Extract the (X, Y) coordinate from the center of the cell holding the provided text.  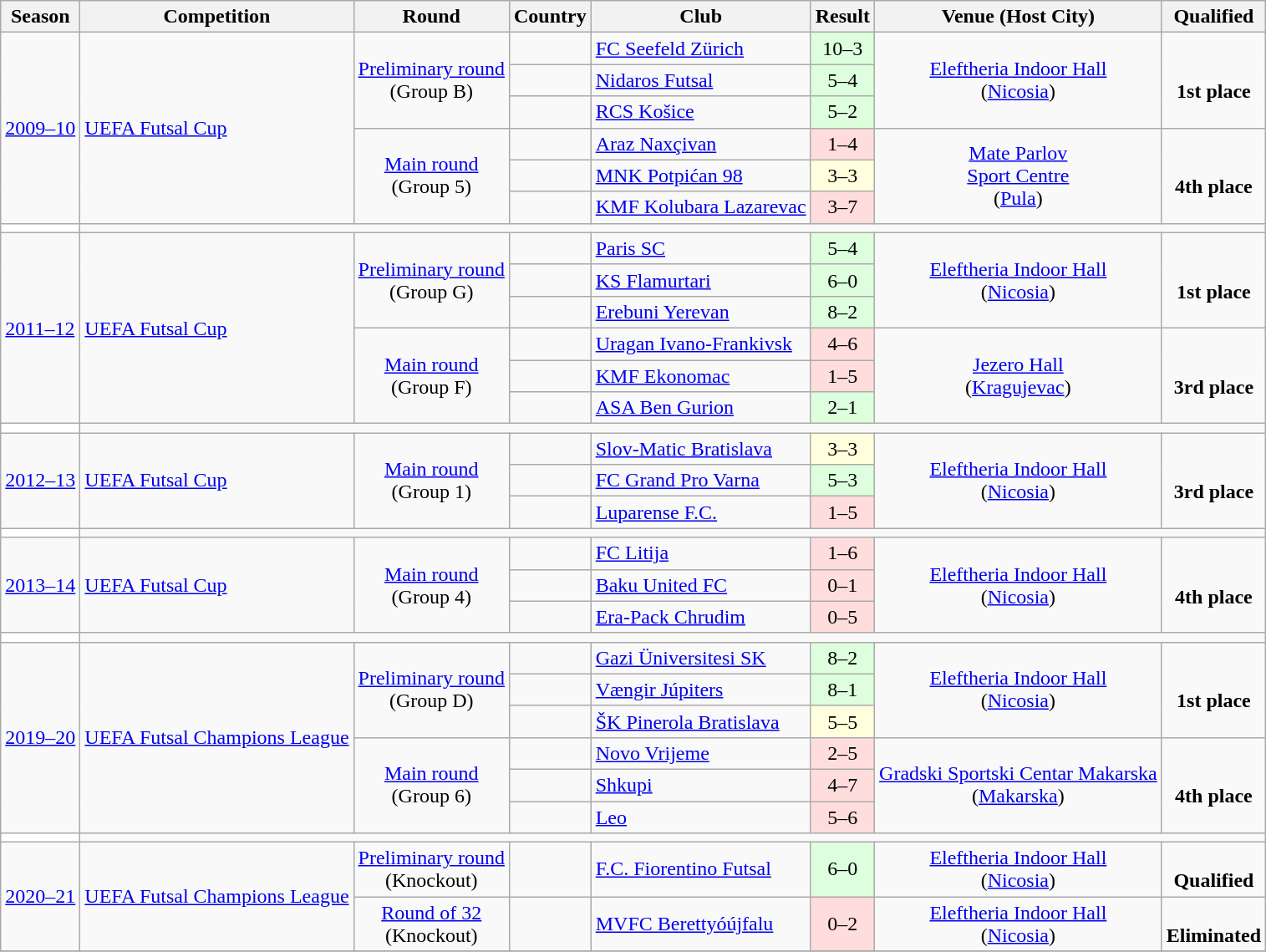
Vængir Júpiters (700, 690)
10–3 (842, 48)
KMF Ekonomac (700, 375)
MNK Potpićan 98 (700, 176)
2009–10 (40, 128)
Main round(Group F) (431, 375)
Jezero Hall(Kragujevac) (1019, 375)
2013–14 (40, 585)
FC Seefeld Zürich (700, 48)
Round of 32(Knockout) (431, 924)
Preliminary round(Group G) (431, 280)
MVFC Berettyóújfalu (700, 924)
Erebuni Yerevan (700, 312)
Preliminary round(Group B) (431, 80)
Main round(Group 5) (431, 176)
Baku United FC (700, 585)
Season (40, 17)
Mate ParlovSport Centre(Pula) (1019, 176)
KMF Kolubara Lazarevac (700, 207)
Main round(Group 4) (431, 585)
1–4 (842, 144)
4–7 (842, 785)
Leo (700, 817)
8–1 (842, 690)
2–5 (842, 753)
FC Grand Pro Varna (700, 481)
Nidaros Futsal (700, 80)
Slov-Matic Bratislava (700, 449)
Eliminated (1213, 924)
3–7 (842, 207)
2012–13 (40, 481)
Uragan Ivano-Frankivsk (700, 344)
1–6 (842, 553)
5–2 (842, 112)
Competition (217, 17)
4–6 (842, 344)
Shkupi (700, 785)
Venue (Host City) (1019, 17)
KS Flamurtari (700, 280)
0–1 (842, 585)
Araz Naxçivan (700, 144)
Round (431, 17)
Gazi Üniversitesi SK (700, 658)
Luparense F.C. (700, 512)
2–1 (842, 408)
0–2 (842, 924)
2019–20 (40, 737)
Main round(Group 1) (431, 481)
0–5 (842, 617)
Era-Pack Chrudim (700, 617)
ASA Ben Gurion (700, 408)
F.C. Fiorentino Futsal (700, 869)
Result (842, 17)
Country (550, 17)
2020–21 (40, 897)
RCS Košice (700, 112)
2011–12 (40, 328)
Preliminary round(Knockout) (431, 869)
Paris SC (700, 248)
FC Litija (700, 553)
5–6 (842, 817)
Preliminary round(Group D) (431, 690)
ŠK Pinerola Bratislava (700, 721)
Novo Vrijeme (700, 753)
5–3 (842, 481)
5–5 (842, 721)
Main round(Group 6) (431, 785)
Gradski Sportski Centar Makarska(Makarska) (1019, 785)
Club (700, 17)
